Search for the cell housing the specified text and yield its [X, Y] center coordinate. 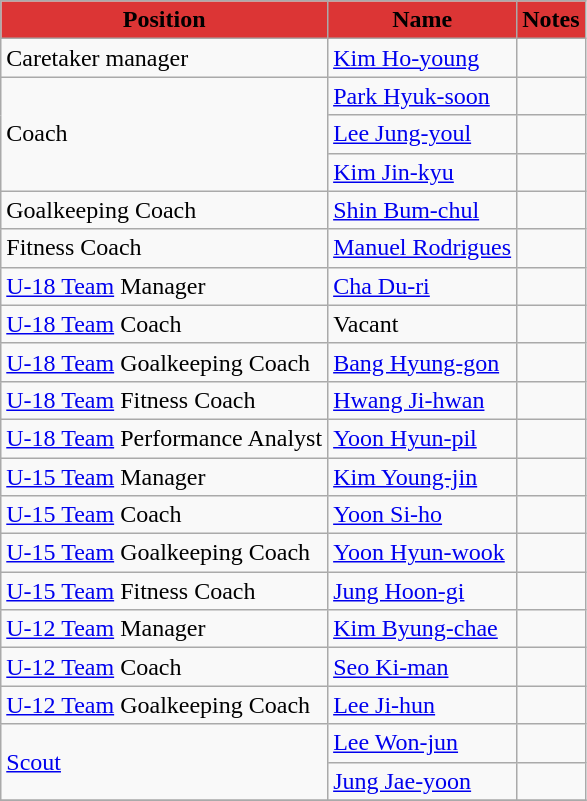
U-18 Team Performance Analyst [164, 438]
U-18 Team Coach [164, 324]
Lee Ji-hun [422, 705]
Yoon Hyun-pil [422, 438]
U-15 Team Goalkeeping Coach [164, 553]
Vacant [422, 324]
Kim Ho-young [422, 58]
Position [164, 20]
Shin Bum-chul [422, 210]
U-12 Team Coach [164, 667]
Yoon Si-ho [422, 515]
Hwang Ji-hwan [422, 400]
U-12 Team Manager [164, 629]
Jung Hoon-gi [422, 591]
Bang Hyung-gon [422, 362]
Cha Du-ri [422, 286]
Fitness Coach [164, 248]
U-18 Team Fitness Coach [164, 400]
U-15 Team Coach [164, 515]
Seo Ki-man [422, 667]
Kim Young-jin [422, 477]
Lee Jung-youl [422, 134]
Notes [551, 20]
Name [422, 20]
Kim Byung-chae [422, 629]
U-18 Team Manager [164, 286]
U-15 Team Manager [164, 477]
Manuel Rodrigues [422, 248]
Park Hyuk-soon [422, 96]
Coach [164, 134]
Yoon Hyun-wook [422, 553]
Kim Jin-kyu [422, 172]
U-15 Team Fitness Coach [164, 591]
Caretaker manager [164, 58]
Jung Jae-yoon [422, 781]
U-12 Team Goalkeeping Coach [164, 705]
Scout [164, 762]
U-18 Team Goalkeeping Coach [164, 362]
Goalkeeping Coach [164, 210]
Lee Won-jun [422, 743]
